Pinpoint the cell where the given text exists, returning its (X, Y) midpoint coordinate. 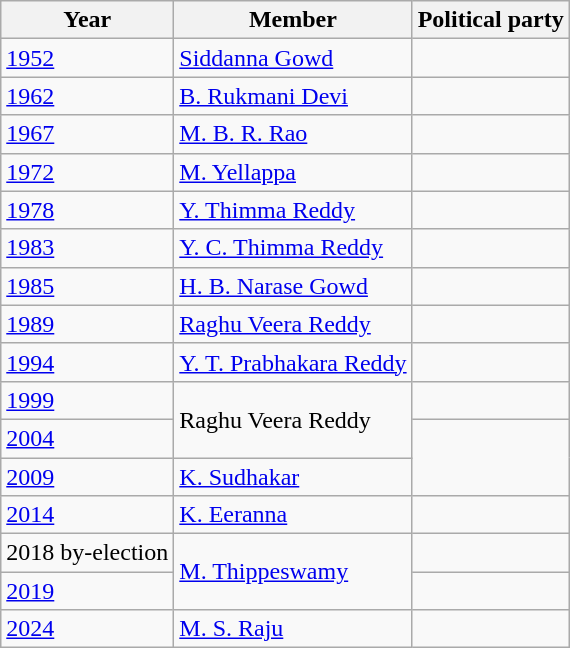
Y. C. Thimma Reddy (293, 248)
M. Yellappa (293, 172)
Siddanna Gowd (293, 58)
1999 (88, 400)
1985 (88, 286)
1989 (88, 324)
1962 (88, 96)
K. Eeranna (293, 515)
Y. T. Prabhakara Reddy (293, 362)
2019 (88, 591)
Y. Thimma Reddy (293, 210)
2014 (88, 515)
2009 (88, 477)
1994 (88, 362)
M. Thippeswamy (293, 572)
M. B. R. Rao (293, 134)
1978 (88, 210)
2004 (88, 438)
M. S. Raju (293, 629)
1972 (88, 172)
1952 (88, 58)
1967 (88, 134)
2018 by-election (88, 553)
Member (293, 20)
1983 (88, 248)
H. B. Narase Gowd (293, 286)
Year (88, 20)
K. Sudhakar (293, 477)
2024 (88, 629)
B. Rukmani Devi (293, 96)
Political party (490, 20)
